Determine the (X, Y) coordinate at the center of the cell enclosing the given text.  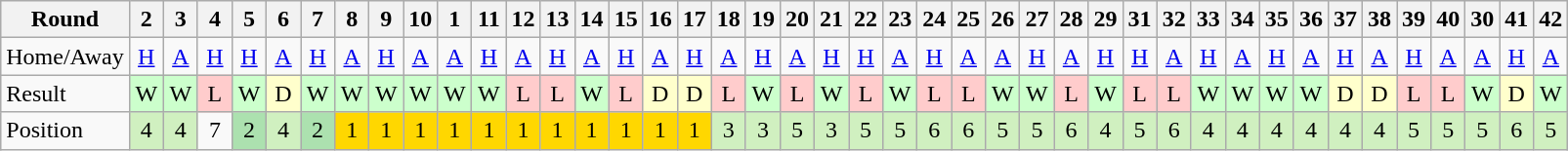
17 (694, 19)
33 (1208, 19)
28 (1071, 19)
11 (488, 19)
Round (65, 19)
27 (1038, 19)
20 (797, 19)
40 (1448, 19)
29 (1106, 19)
14 (592, 19)
30 (1483, 19)
Result (65, 94)
31 (1139, 19)
35 (1276, 19)
18 (729, 19)
21 (832, 19)
22 (866, 19)
Position (65, 131)
9 (387, 19)
24 (934, 19)
39 (1415, 19)
36 (1311, 19)
15 (625, 19)
32 (1174, 19)
19 (762, 19)
16 (660, 19)
37 (1344, 19)
23 (901, 19)
12 (524, 19)
42 (1551, 19)
34 (1243, 19)
13 (557, 19)
38 (1379, 19)
41 (1516, 19)
10 (420, 19)
26 (1002, 19)
8 (352, 19)
Home/Away (65, 57)
25 (969, 19)
